Scan for the cell matching the given text and deliver its [X, Y] coordinate at center. 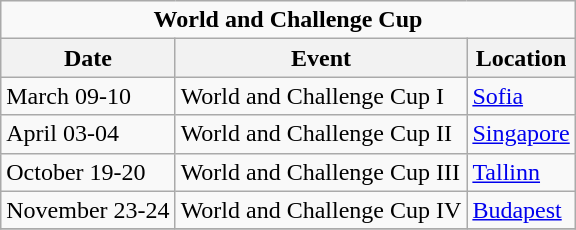
Event [321, 58]
World and Challenge Cup III [321, 172]
November 23-24 [88, 210]
Date [88, 58]
Location [521, 58]
Tallinn [521, 172]
World and Challenge Cup IV [321, 210]
World and Challenge Cup I [321, 96]
Budapest [521, 210]
World and Challenge Cup II [321, 134]
April 03-04 [88, 134]
World and Challenge Cup [288, 20]
March 09-10 [88, 96]
Singapore [521, 134]
October 19-20 [88, 172]
Sofia [521, 96]
